Locate the cell with the specified text and output its [X, Y] center coordinate. 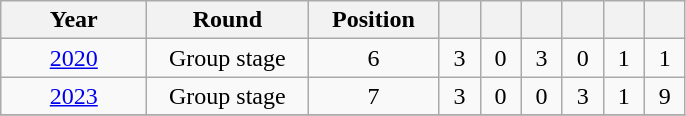
2023 [74, 96]
Year [74, 20]
7 [374, 96]
2020 [74, 58]
9 [664, 96]
Round [228, 20]
6 [374, 58]
Position [374, 20]
